Capture the cell that displays the provided text and extract its [X, Y] central coordinate. 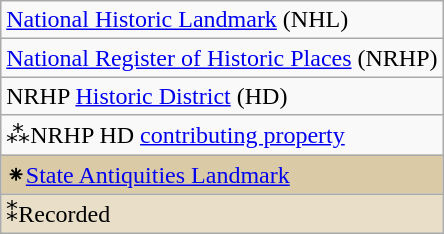
⁕State Antiquities Landmark [222, 174]
NRHP Historic District (HD) [222, 96]
⁑Recorded [222, 214]
National Historic Landmark (NHL) [222, 20]
National Register of Historic Places (NRHP) [222, 58]
⁂NRHP HD contributing property [222, 135]
